Return the (x, y) coordinate for the center point of the cell that contains the specified text.  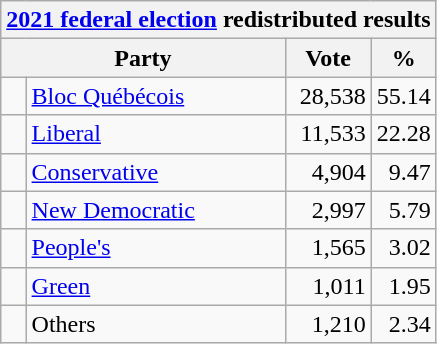
55.14 (404, 96)
9.47 (404, 172)
Liberal (156, 134)
Green (156, 286)
1,565 (328, 248)
Vote (328, 58)
2,997 (328, 210)
5.79 (404, 210)
% (404, 58)
Bloc Québécois (156, 96)
28,538 (328, 96)
22.28 (404, 134)
11,533 (328, 134)
2.34 (404, 324)
1,011 (328, 286)
People's (156, 248)
1.95 (404, 286)
1,210 (328, 324)
4,904 (328, 172)
New Democratic (156, 210)
3.02 (404, 248)
2021 federal election redistributed results (218, 20)
Party (143, 58)
Others (156, 324)
Conservative (156, 172)
